Find where the given text appears and provide that cell's center as (x, y) coordinate. 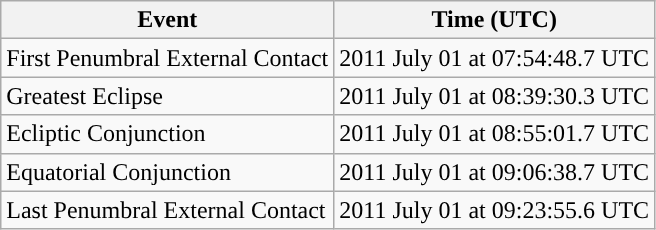
First Penumbral External Contact (168, 58)
Equatorial Conjunction (168, 172)
Ecliptic Conjunction (168, 134)
2011 July 01 at 08:39:30.3 UTC (494, 96)
2011 July 01 at 09:06:38.7 UTC (494, 172)
2011 July 01 at 09:23:55.6 UTC (494, 210)
Event (168, 20)
Time (UTC) (494, 20)
Greatest Eclipse (168, 96)
2011 July 01 at 08:55:01.7 UTC (494, 134)
2011 July 01 at 07:54:48.7 UTC (494, 58)
Last Penumbral External Contact (168, 210)
